Output the (x, y) coordinate of the center of the cell containing the given text.  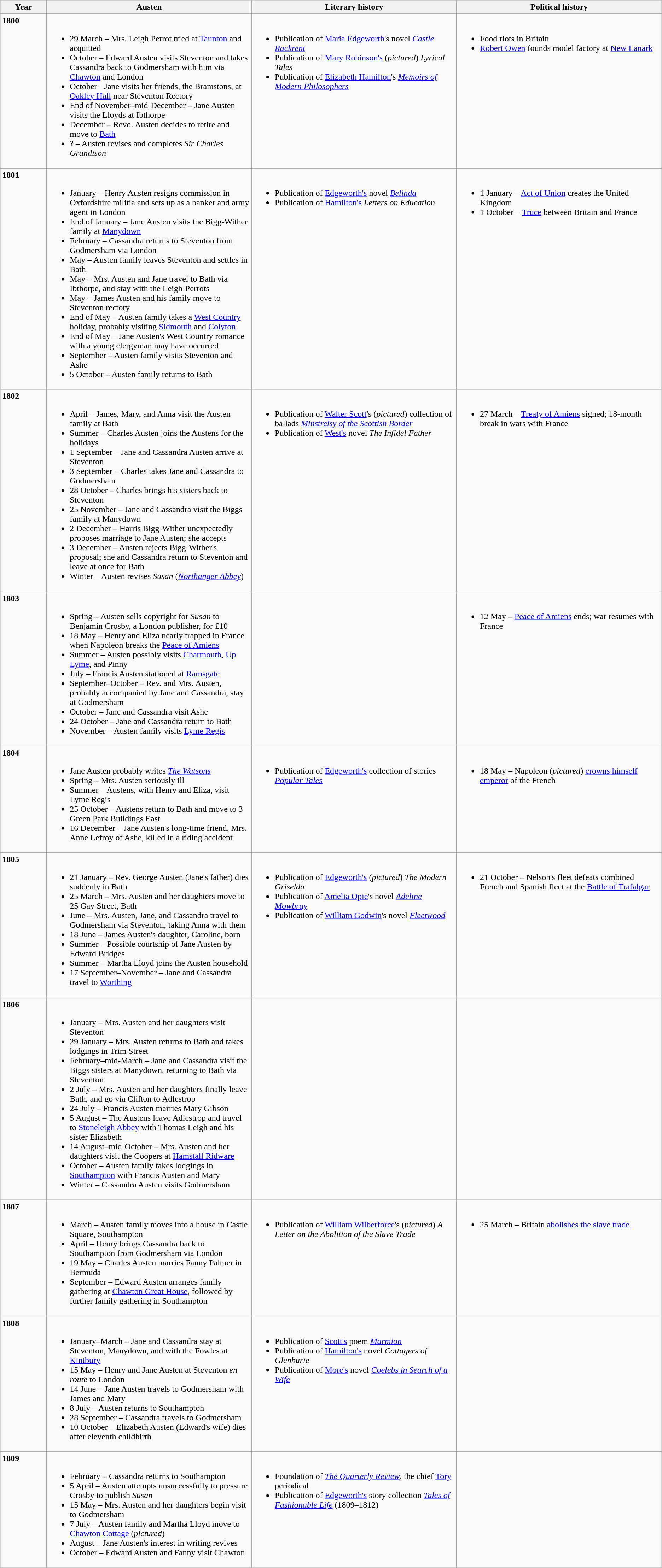
Political history (559, 7)
1808 (23, 1384)
1 January – Act of Union creates the United Kingdom1 October – Truce between Britain and France (559, 279)
1801 (23, 279)
1804 (23, 799)
12 May – Peace of Amiens ends; war resumes with France (559, 669)
Publication of Edgeworth's collection of stories Popular Tales (354, 799)
1802 (23, 491)
Foundation of The Quarterly Review, the chief Tory periodicalPublication of Edgeworth's story collection Tales of Fashionable Life (1809–1812) (354, 1510)
1800 (23, 91)
18 May – Napoleon (pictured) crowns himself emperor of the French (559, 799)
Food riots in BritainRobert Owen founds model factory at New Lanark (559, 91)
27 March – Treaty of Amiens signed; 18-month break in wars with France (559, 491)
1806 (23, 1099)
1809 (23, 1510)
21 October – Nelson's fleet defeats combined French and Spanish fleet at the Battle of Trafalgar (559, 925)
Publication of William Wilberforce's (pictured) A Letter on the Abolition of the Slave Trade (354, 1258)
25 March – Britain abolishes the slave trade (559, 1258)
Publication of Walter Scott's (pictured) collection of ballads Minstrelsy of the Scottish BorderPublication of West's novel The Infidel Father (354, 491)
1807 (23, 1258)
1803 (23, 669)
Literary history (354, 7)
Publication of Scott's poem MarmionPublication of Hamilton's novel Cottagers of GlenburiePublication of More's novel Coelebs in Search of a Wife (354, 1384)
Austen (149, 7)
Publication of Edgeworth's novel BelindaPublication of Hamilton's Letters on Education (354, 279)
1805 (23, 925)
Year (23, 7)
